Provide the (X, Y) coordinate of the cell's center where the given text is located.  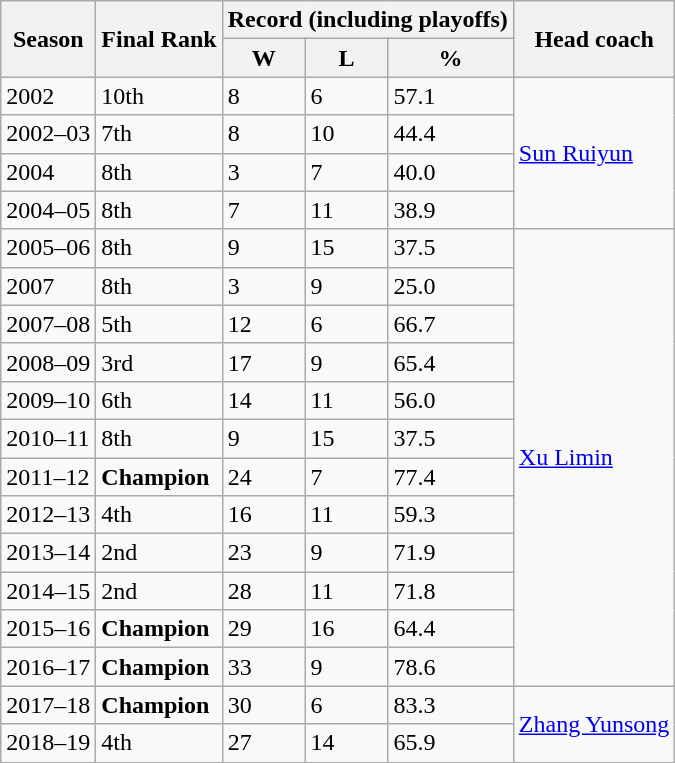
17 (264, 362)
59.3 (450, 515)
2009–10 (48, 400)
12 (264, 324)
2002 (48, 96)
2015–16 (48, 629)
66.7 (450, 324)
23 (264, 553)
64.4 (450, 629)
L (346, 58)
W (264, 58)
2014–15 (48, 591)
Xu Limin (594, 458)
2016–17 (48, 667)
25.0 (450, 286)
2004 (48, 172)
2018–19 (48, 743)
71.8 (450, 591)
Final Rank (159, 39)
77.4 (450, 477)
% (450, 58)
Season (48, 39)
10th (159, 96)
2010–11 (48, 438)
2007–08 (48, 324)
65.4 (450, 362)
2007 (48, 286)
2002–03 (48, 134)
3rd (159, 362)
44.4 (450, 134)
2008–09 (48, 362)
2011–12 (48, 477)
56.0 (450, 400)
38.9 (450, 210)
2013–14 (48, 553)
2017–18 (48, 705)
7th (159, 134)
40.0 (450, 172)
83.3 (450, 705)
2004–05 (48, 210)
6th (159, 400)
57.1 (450, 96)
Head coach (594, 39)
28 (264, 591)
78.6 (450, 667)
Zhang Yunsong (594, 724)
5th (159, 324)
65.9 (450, 743)
Record (including playoffs) (368, 20)
Sun Ruiyun (594, 153)
2012–13 (48, 515)
10 (346, 134)
29 (264, 629)
30 (264, 705)
33 (264, 667)
2005–06 (48, 248)
71.9 (450, 553)
27 (264, 743)
24 (264, 477)
